Search for the cell housing the specified text and yield its [X, Y] center coordinate. 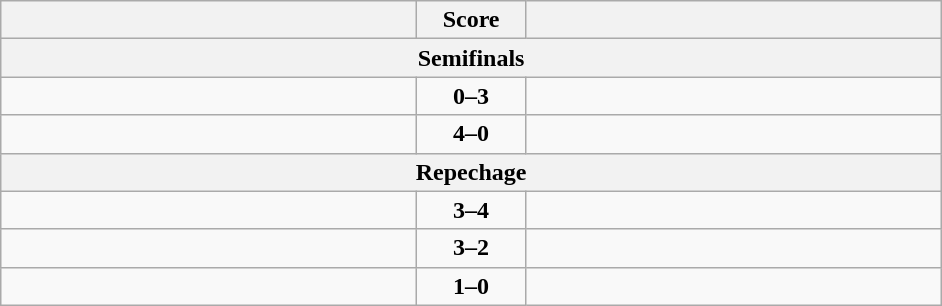
4–0 [472, 134]
1–0 [472, 286]
3–2 [472, 248]
Repechage [472, 172]
3–4 [472, 210]
0–3 [472, 96]
Semifinals [472, 58]
Score [472, 20]
